From the cell containing the given text, extract its center point as [X, Y] coordinate. 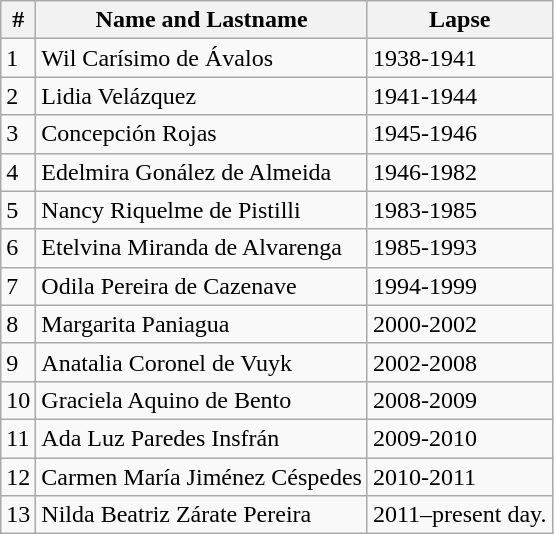
13 [18, 515]
8 [18, 324]
7 [18, 286]
Ada Luz Paredes Insfrán [202, 438]
2011–present day. [460, 515]
3 [18, 134]
Graciela Aquino de Bento [202, 400]
1938-1941 [460, 58]
2 [18, 96]
# [18, 20]
9 [18, 362]
Concepción Rojas [202, 134]
11 [18, 438]
Lapse [460, 20]
Nancy Riquelme de Pistilli [202, 210]
1983-1985 [460, 210]
Etelvina Miranda de Alvarenga [202, 248]
2009-2010 [460, 438]
12 [18, 477]
Carmen María Jiménez Céspedes [202, 477]
Edelmira Gonález de Almeida [202, 172]
1945-1946 [460, 134]
Name and Lastname [202, 20]
1946-1982 [460, 172]
1 [18, 58]
Margarita Paniagua [202, 324]
2010-2011 [460, 477]
Anatalia Coronel de Vuyk [202, 362]
2000-2002 [460, 324]
Odila Pereira de Cazenave [202, 286]
Nilda Beatriz Zárate Pereira [202, 515]
2008-2009 [460, 400]
Wil Carísimo de Ávalos [202, 58]
5 [18, 210]
2002-2008 [460, 362]
10 [18, 400]
4 [18, 172]
Lidia Velázquez [202, 96]
1941-1944 [460, 96]
1985-1993 [460, 248]
6 [18, 248]
1994-1999 [460, 286]
